Identify which cell holds the provided text, then report its [X, Y] central coordinate. 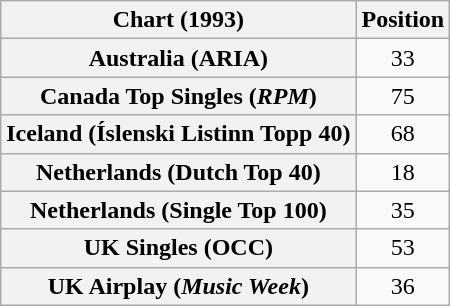
75 [403, 96]
Chart (1993) [178, 20]
UK Airplay (Music Week) [178, 286]
33 [403, 58]
Netherlands (Dutch Top 40) [178, 172]
Position [403, 20]
68 [403, 134]
UK Singles (OCC) [178, 248]
Netherlands (Single Top 100) [178, 210]
Iceland (Íslenski Listinn Topp 40) [178, 134]
36 [403, 286]
53 [403, 248]
18 [403, 172]
Australia (ARIA) [178, 58]
35 [403, 210]
Canada Top Singles (RPM) [178, 96]
